Pinpoint the cell where the given text exists, returning its (x, y) midpoint coordinate. 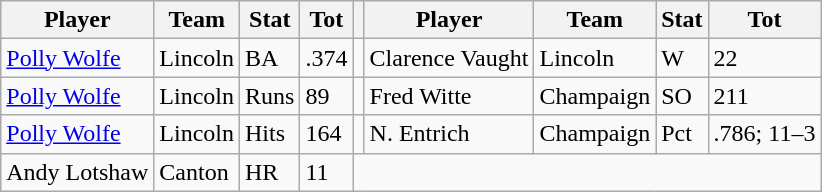
.786; 11–3 (764, 134)
W (682, 58)
11 (326, 172)
Hits (270, 134)
Clarence Vaught (449, 58)
89 (326, 96)
HR (270, 172)
164 (326, 134)
BA (270, 58)
Runs (270, 96)
211 (764, 96)
N. Entrich (449, 134)
Pct (682, 134)
SO (682, 96)
Andy Lotshaw (78, 172)
.374 (326, 58)
Fred Witte (449, 96)
Canton (197, 172)
22 (764, 58)
